Determine the (X, Y) coordinate at the center of the cell enclosing the given text.  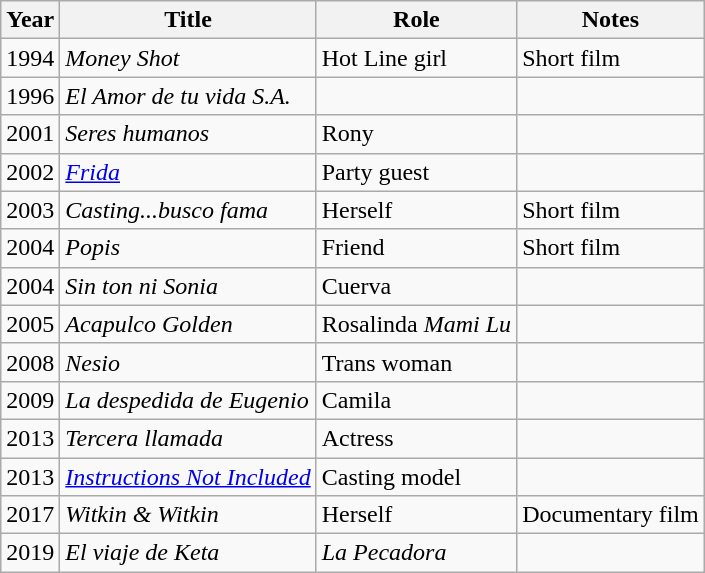
Acapulco Golden (188, 324)
La despedida de Eugenio (188, 400)
Notes (611, 20)
Camila (416, 400)
2003 (30, 210)
2017 (30, 515)
Hot Line girl (416, 58)
Role (416, 20)
1994 (30, 58)
Money Shot (188, 58)
2019 (30, 553)
Nesio (188, 362)
Party guest (416, 172)
Trans woman (416, 362)
2009 (30, 400)
Instructions Not Included (188, 477)
2002 (30, 172)
Witkin & Witkin (188, 515)
Title (188, 20)
Year (30, 20)
Popis (188, 248)
Friend (416, 248)
Casting model (416, 477)
Rony (416, 134)
Tercera llamada (188, 438)
Sin ton ni Sonia (188, 286)
La Pecadora (416, 553)
El Amor de tu vida S.A. (188, 96)
Documentary film (611, 515)
Frida (188, 172)
2008 (30, 362)
Actress (416, 438)
Rosalinda Mami Lu (416, 324)
Casting...busco fama (188, 210)
1996 (30, 96)
2005 (30, 324)
Seres humanos (188, 134)
2001 (30, 134)
El viaje de Keta (188, 553)
Cuerva (416, 286)
